Provide the [X, Y] coordinate of the cell's center where the given text is located.  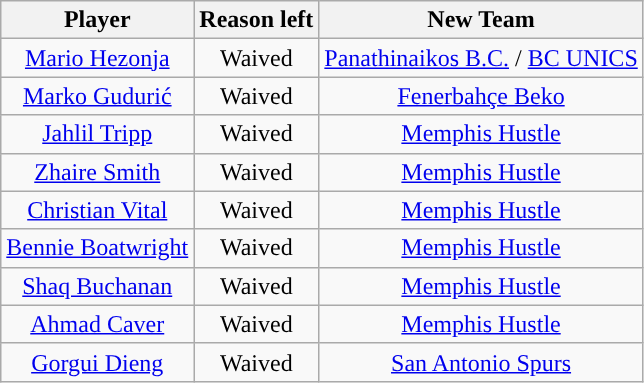
Jahlil Tripp [98, 134]
Marko Gudurić [98, 96]
San Antonio Spurs [481, 362]
Fenerbahçe Beko [481, 96]
Gorgui Dieng [98, 362]
Panathinaikos B.C. / BC UNICS [481, 58]
Zhaire Smith [98, 172]
Ahmad Caver [98, 324]
Christian Vital [98, 210]
Player [98, 20]
Bennie Boatwright [98, 248]
Mario Hezonja [98, 58]
New Team [481, 20]
Shaq Buchanan [98, 286]
Reason left [256, 20]
